Return the [X, Y] coordinate for the center point of the cell that contains the specified text.  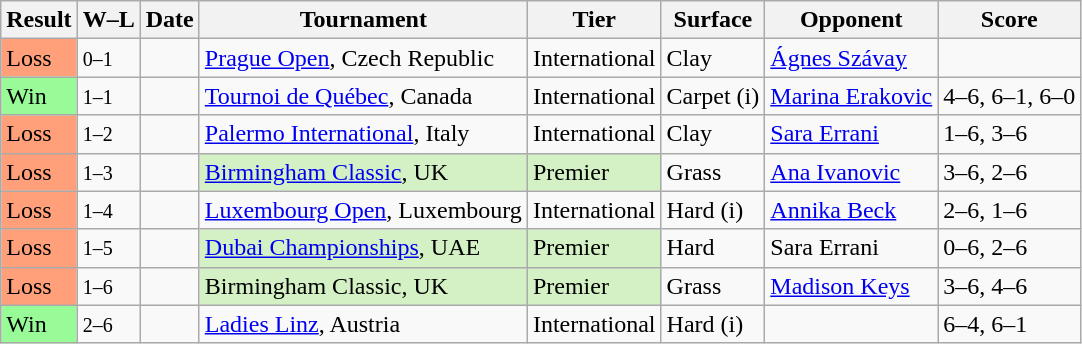
Carpet (i) [713, 96]
3–6, 4–6 [1010, 286]
W–L [108, 20]
1–6 [108, 286]
1–1 [108, 96]
0–6, 2–6 [1010, 248]
1–6, 3–6 [1010, 134]
1–3 [108, 172]
Tournoi de Québec, Canada [363, 96]
Annika Beck [852, 210]
1–2 [108, 134]
Prague Open, Czech Republic [363, 58]
4–6, 6–1, 6–0 [1010, 96]
Tier [594, 20]
Hard [713, 248]
Tournament [363, 20]
1–4 [108, 210]
Date [170, 20]
Surface [713, 20]
Ana Ivanovic [852, 172]
1–5 [108, 248]
2–6, 1–6 [1010, 210]
Madison Keys [852, 286]
Marina Erakovic [852, 96]
Opponent [852, 20]
0–1 [108, 58]
2–6 [108, 324]
Palermo International, Italy [363, 134]
Ladies Linz, Austria [363, 324]
Result [39, 20]
Score [1010, 20]
6–4, 6–1 [1010, 324]
Ágnes Szávay [852, 58]
Dubai Championships, UAE [363, 248]
Luxembourg Open, Luxembourg [363, 210]
3–6, 2–6 [1010, 172]
